Return [x, y] of the center of cell containing provided text 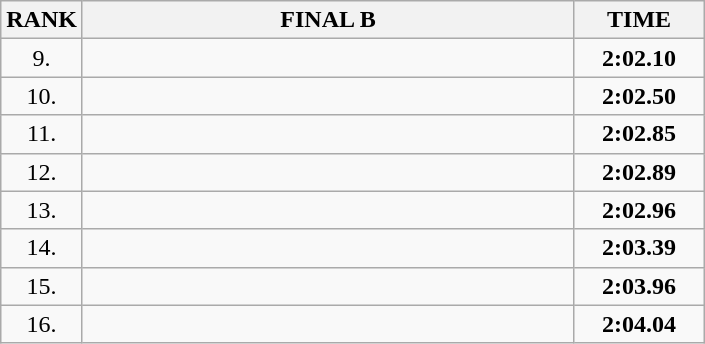
13. [42, 210]
RANK [42, 20]
2:04.04 [640, 324]
2:02.85 [640, 134]
15. [42, 286]
11. [42, 134]
2:03.39 [640, 248]
14. [42, 248]
2:02.50 [640, 96]
10. [42, 96]
16. [42, 324]
9. [42, 58]
2:02.96 [640, 210]
FINAL B [328, 20]
2:02.89 [640, 172]
2:02.10 [640, 58]
12. [42, 172]
2:03.96 [640, 286]
TIME [640, 20]
